Search for the cell housing the specified text and yield its [x, y] center coordinate. 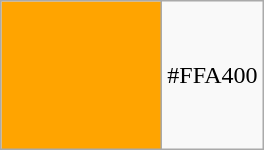
#FFA400 [212, 75]
